Find where the given text appears and provide that cell's center as (x, y) coordinate. 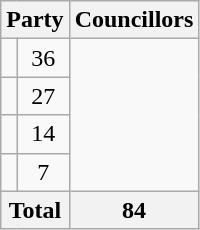
14 (43, 134)
Total (35, 210)
84 (134, 210)
27 (43, 96)
7 (43, 172)
Councillors (134, 20)
36 (43, 58)
Party (35, 20)
